Return [x, y] of the center of cell containing provided text 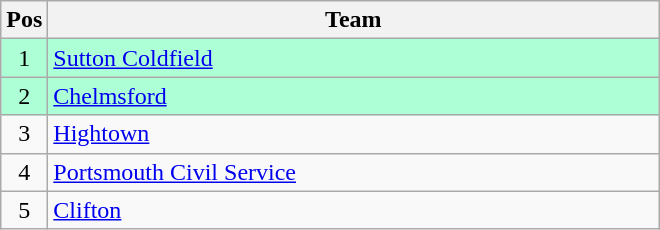
Pos [24, 20]
1 [24, 58]
2 [24, 96]
4 [24, 172]
5 [24, 210]
Portsmouth Civil Service [354, 172]
Chelmsford [354, 96]
Sutton Coldfield [354, 58]
3 [24, 134]
Clifton [354, 210]
Hightown [354, 134]
Team [354, 20]
